Return the (x, y) coordinate for the center point of the cell that contains the specified text.  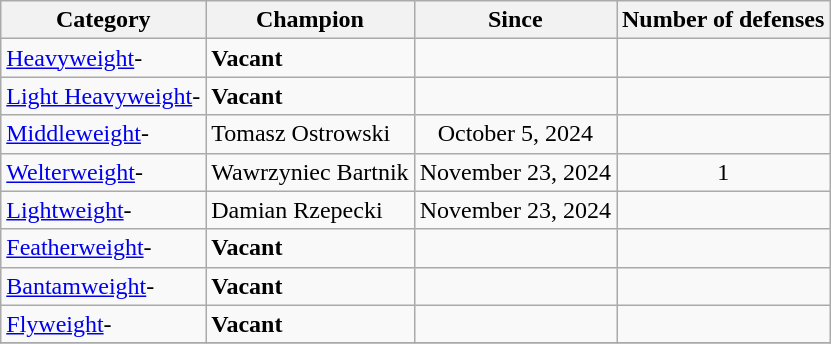
Tomasz Ostrowski (310, 134)
Light Heavyweight- (104, 96)
Champion (310, 20)
Since (515, 20)
Number of defenses (722, 20)
Flyweight- (104, 324)
Welterweight- (104, 172)
Damian Rzepecki (310, 210)
Wawrzyniec Bartnik (310, 172)
Bantamweight- (104, 286)
October 5, 2024 (515, 134)
1 (722, 172)
Lightweight- (104, 210)
Featherweight- (104, 248)
Heavyweight- (104, 58)
Middleweight- (104, 134)
Category (104, 20)
